Pinpoint the cell where the given text exists, returning its [x, y] midpoint coordinate. 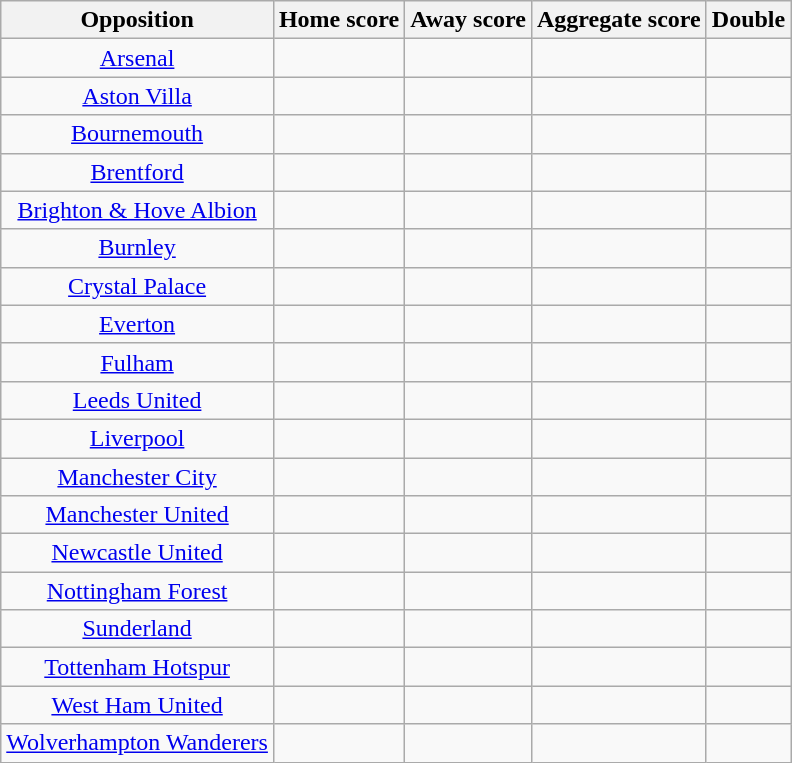
Nottingham Forest [138, 591]
Tottenham Hotspur [138, 667]
West Ham United [138, 705]
Leeds United [138, 400]
Away score [468, 20]
Aston Villa [138, 96]
Sunderland [138, 629]
Everton [138, 324]
Crystal Palace [138, 286]
Brighton & Hove Albion [138, 210]
Arsenal [138, 58]
Manchester United [138, 515]
Wolverhampton Wanderers [138, 743]
Aggregate score [618, 20]
Newcastle United [138, 553]
Manchester City [138, 477]
Fulham [138, 362]
Brentford [138, 172]
Liverpool [138, 438]
Burnley [138, 248]
Home score [338, 20]
Bournemouth [138, 134]
Opposition [138, 20]
Double [748, 20]
